Search for the cell housing the specified text and yield its (x, y) center coordinate. 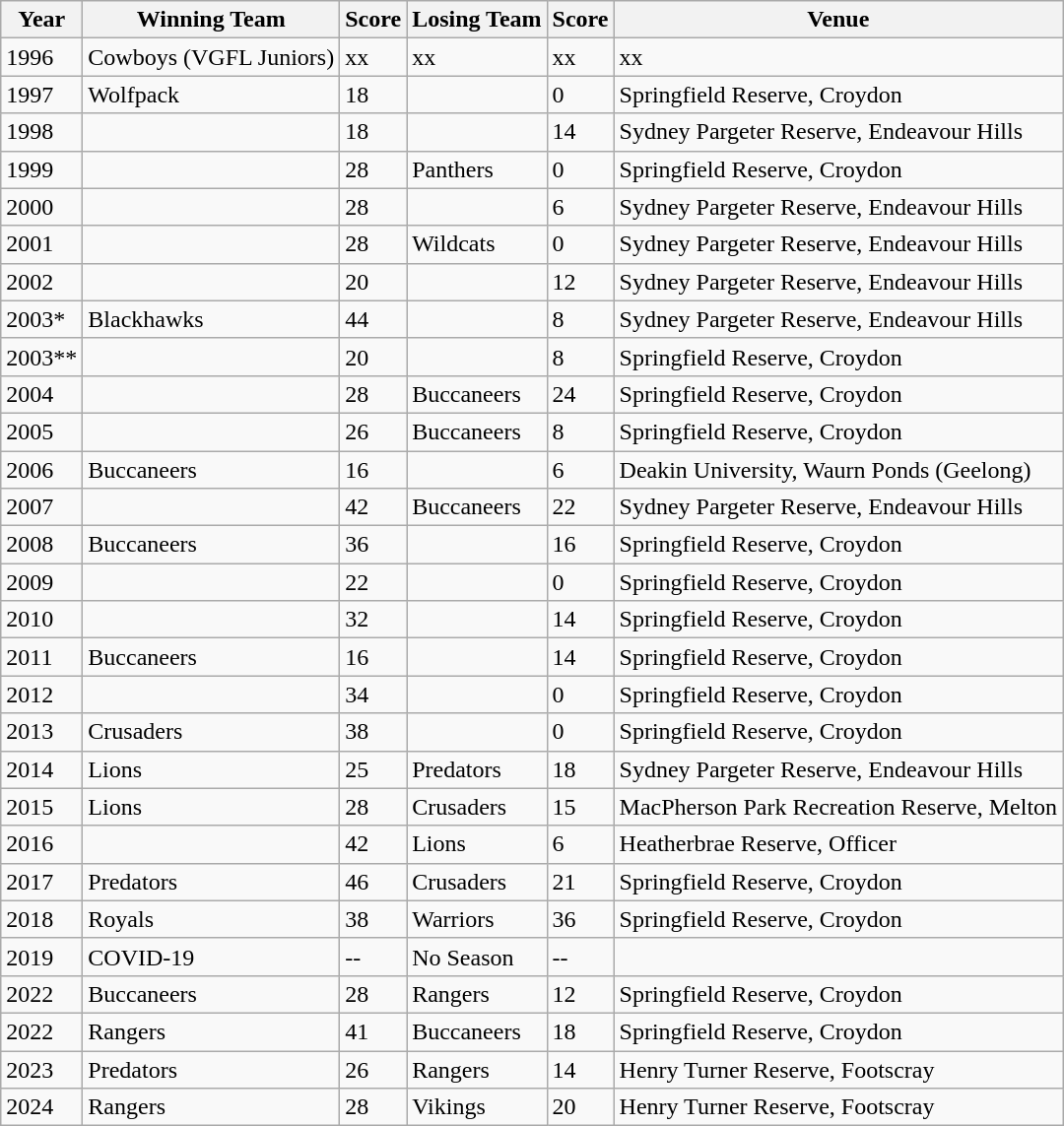
2005 (41, 431)
1999 (41, 169)
2011 (41, 657)
2013 (41, 732)
2000 (41, 207)
25 (373, 769)
2024 (41, 1107)
21 (580, 882)
2003** (41, 357)
1996 (41, 57)
Blackhawks (211, 319)
1998 (41, 132)
Heatherbrae Reserve, Officer (838, 844)
1997 (41, 95)
2006 (41, 470)
Losing Team (477, 20)
2019 (41, 957)
No Season (477, 957)
Cowboys (VGFL Juniors) (211, 57)
41 (373, 1031)
Panthers (477, 169)
MacPherson Park Recreation Reserve, Melton (838, 807)
24 (580, 394)
34 (373, 695)
2012 (41, 695)
Year (41, 20)
2009 (41, 582)
Wildcats (477, 244)
Deakin University, Waurn Ponds (Geelong) (838, 470)
Winning Team (211, 20)
2015 (41, 807)
44 (373, 319)
Warriors (477, 919)
2023 (41, 1069)
2017 (41, 882)
Venue (838, 20)
2010 (41, 620)
2018 (41, 919)
2002 (41, 282)
2003* (41, 319)
2014 (41, 769)
46 (373, 882)
2007 (41, 507)
15 (580, 807)
2008 (41, 545)
2001 (41, 244)
Royals (211, 919)
32 (373, 620)
COVID-19 (211, 957)
2016 (41, 844)
Wolfpack (211, 95)
Vikings (477, 1107)
2004 (41, 394)
